Find where the given text appears and provide that cell's center as (x, y) coordinate. 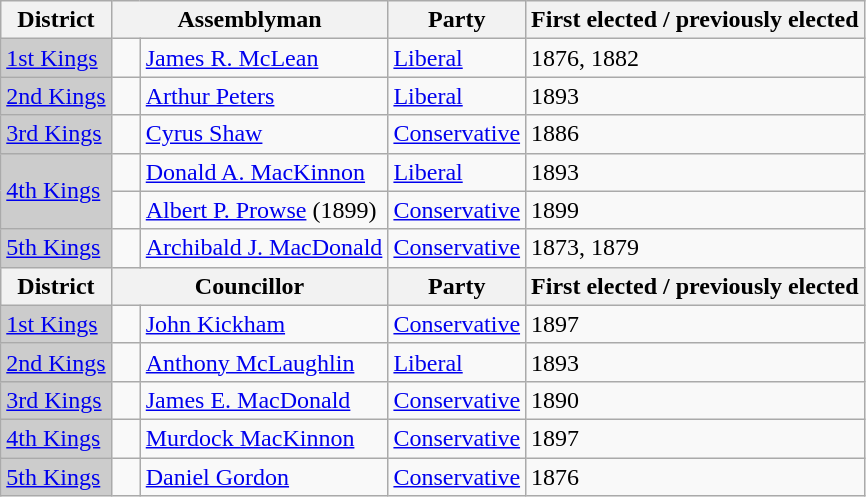
James R. McLean (264, 58)
Archibald J. MacDonald (264, 248)
Cyrus Shaw (264, 134)
Anthony McLaughlin (264, 362)
1876 (696, 477)
Murdock MacKinnon (264, 438)
Arthur Peters (264, 96)
Donald A. MacKinnon (264, 172)
1886 (696, 134)
1890 (696, 400)
James E. MacDonald (264, 400)
1876, 1882 (696, 58)
John Kickham (264, 324)
1899 (696, 210)
Councillor (250, 286)
Daniel Gordon (264, 477)
Albert P. Prowse (1899) (264, 210)
1873, 1879 (696, 248)
Assemblyman (250, 20)
